Find where the given text appears and provide that cell's center as (x, y) coordinate. 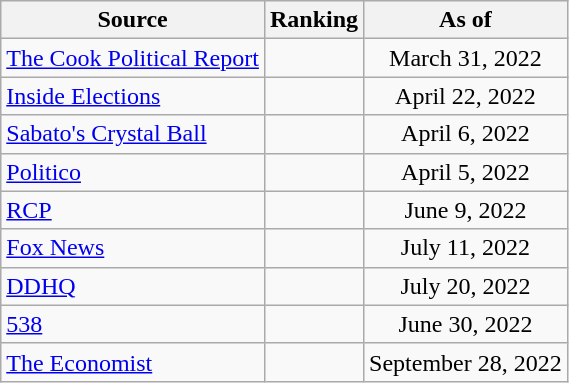
538 (133, 324)
April 6, 2022 (466, 134)
July 11, 2022 (466, 248)
Ranking (314, 20)
The Cook Political Report (133, 58)
As of (466, 20)
Fox News (133, 248)
Source (133, 20)
Inside Elections (133, 96)
DDHQ (133, 286)
RCP (133, 210)
The Economist (133, 362)
April 5, 2022 (466, 172)
Politico (133, 172)
June 9, 2022 (466, 210)
March 31, 2022 (466, 58)
Sabato's Crystal Ball (133, 134)
July 20, 2022 (466, 286)
September 28, 2022 (466, 362)
April 22, 2022 (466, 96)
June 30, 2022 (466, 324)
